Find where the given text appears and provide that cell's center as (X, Y) coordinate. 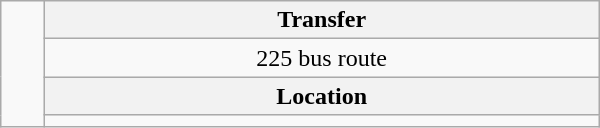
Transfer (322, 20)
225 bus route (322, 58)
Location (322, 96)
